Pinpoint the cell where the given text exists, returning its [x, y] midpoint coordinate. 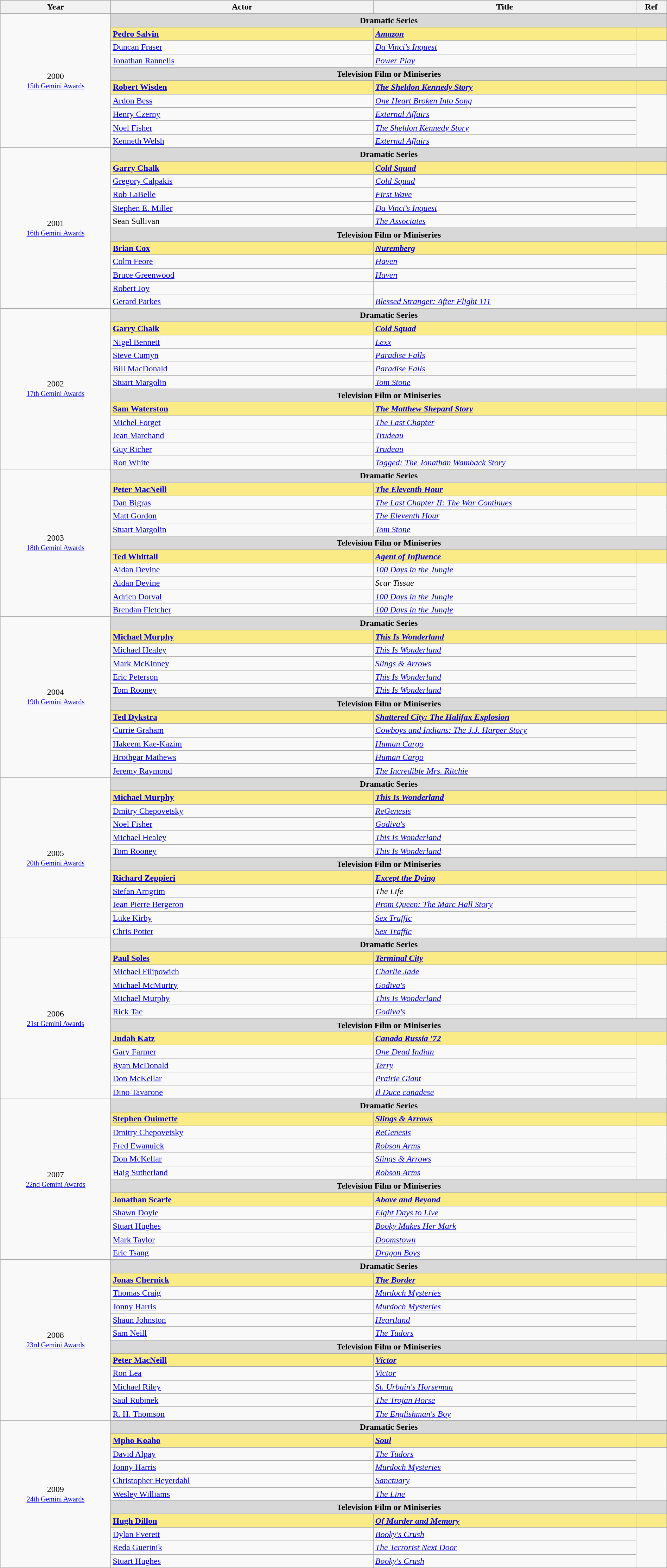
Shattered City: The Halifax Explosion [504, 717]
Judah Katz [242, 1039]
Title [504, 7]
Luke Kirby [242, 918]
One Heart Broken Into Song [504, 101]
Sam Waterston [242, 409]
Brendan Fletcher [242, 610]
Duncan Fraser [242, 47]
Nigel Bennett [242, 342]
Eric Tsang [242, 1253]
2008 23rd Gemini Awards [56, 1340]
Paul Soles [242, 958]
Sam Neill [242, 1333]
St. Urbain's Horseman [504, 1387]
Adrien Dorval [242, 597]
David Alpay [242, 1454]
Terminal City [504, 958]
Mark Taylor [242, 1239]
Gerard Parkes [242, 302]
Terry [504, 1065]
Mark McKinney [242, 663]
Ryan McDonald [242, 1065]
Mpho Koaho [242, 1440]
Rick Tae [242, 1012]
Matt Gordon [242, 516]
Of Murder and Memory [504, 1521]
Ron Lea [242, 1373]
Power Play [504, 61]
Henry Czerny [242, 114]
Prairie Giant [504, 1079]
2002 17th Gemini Awards [56, 389]
Except the Dying [504, 878]
Saul Rubinek [242, 1400]
Above and Beyond [504, 1199]
Reda Guerinik [242, 1548]
Dragon Boys [504, 1253]
The Life [504, 891]
First Wave [504, 195]
Haig Sutherland [242, 1172]
2003 18th Gemini Awards [56, 543]
Michael McMurtry [242, 985]
Guy Richer [242, 449]
Booky Makes Her Mark [504, 1226]
Hugh Dillon [242, 1521]
Robert Wisden [242, 87]
Charlie Jade [504, 971]
Year [56, 7]
Shaun Johnston [242, 1320]
Ardon Bess [242, 101]
Dan Bigras [242, 503]
Bill MacDonald [242, 369]
Stefan Arngrim [242, 891]
Amazon [504, 34]
Colm Feore [242, 262]
Actor [242, 7]
Shawn Doyle [242, 1213]
Kenneth Welsh [242, 141]
Prom Queen: The Marc Hall Story [504, 905]
Blessed Stranger: After Flight 111 [504, 302]
The Line [504, 1494]
2001 16th Gemini Awards [56, 228]
The Associates [504, 221]
Fred Ewanuick [242, 1146]
Stephen E. Miller [242, 208]
Ted Dykstra [242, 717]
Bruce Greenwood [242, 275]
Gary Farmer [242, 1052]
Dino Tavarone [242, 1092]
Hakeem Kae-Kazim [242, 744]
Steve Cumyn [242, 355]
Richard Zeppieri [242, 878]
Jeremy Raymond [242, 770]
Brian Cox [242, 248]
Ref [652, 7]
Christopher Heyerdahl [242, 1481]
Currie Graham [242, 730]
The Terrorist Next Door [504, 1548]
Hrothgar Mathews [242, 757]
Doomstown [504, 1239]
Thomas Craig [242, 1293]
Robert Joy [242, 288]
Jonas Chernick [242, 1280]
Tagged: The Jonathan Wamback Story [504, 462]
Pedro Salvin [242, 34]
The Englishman's Boy [504, 1413]
Wesley Williams [242, 1494]
2007 22nd Gemini Awards [56, 1179]
Michael Riley [242, 1387]
Canada Russia '72 [504, 1039]
R. H. Thomson [242, 1413]
The Trojan Horse [504, 1400]
Cowboys and Indians: The J.J. Harper Story [504, 730]
Chris Potter [242, 931]
Ron White [242, 462]
The Border [504, 1280]
2005 20th Gemini Awards [56, 857]
Ted Whittall [242, 556]
The Last Chapter [504, 422]
Sean Sullivan [242, 221]
The Matthew Shepard Story [504, 409]
Michael Filipowich [242, 971]
Scar Tissue [504, 583]
Michel Forget [242, 422]
Jonathan Rannells [242, 61]
Heartland [504, 1320]
Eight Days to Live [504, 1213]
One Dead Indian [504, 1052]
Sanctuary [504, 1481]
Gregory Calpakis [242, 181]
2004 19th Gemini Awards [56, 697]
Stephen Ouimette [242, 1119]
Soul [504, 1440]
Jean Pierre Bergeron [242, 905]
The Last Chapter II: The War Continues [504, 503]
Eric Peterson [242, 677]
Jean Marchand [242, 436]
Nuremberg [504, 248]
Jonathan Scarfe [242, 1199]
Agent of Influence [504, 556]
Il Duce canadese [504, 1092]
2009 24th Gemini Awards [56, 1494]
Dylan Everett [242, 1534]
Lexx [504, 342]
The Incredible Mrs. Ritchie [504, 770]
2000 15th Gemini Awards [56, 81]
Rob LaBelle [242, 195]
2006 21st Gemini Awards [56, 1019]
